Locate the cell with the specified text and output its [x, y] center coordinate. 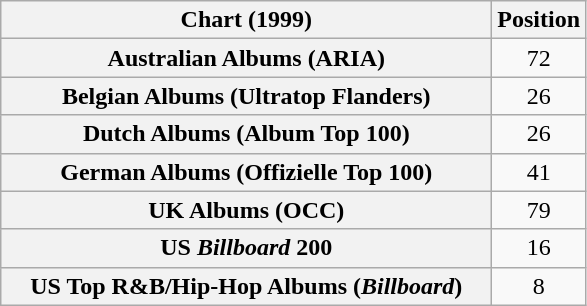
US Top R&B/Hip-Hop Albums (Billboard) [246, 286]
Australian Albums (ARIA) [246, 58]
16 [539, 248]
UK Albums (OCC) [246, 210]
Belgian Albums (Ultratop Flanders) [246, 96]
US Billboard 200 [246, 248]
Chart (1999) [246, 20]
41 [539, 172]
79 [539, 210]
Dutch Albums (Album Top 100) [246, 134]
8 [539, 286]
German Albums (Offizielle Top 100) [246, 172]
Position [539, 20]
72 [539, 58]
